Locate the cell with the specified text and output its (X, Y) center coordinate. 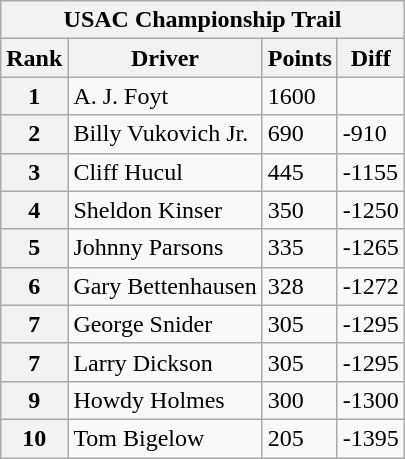
-1395 (370, 438)
Driver (165, 58)
Points (300, 58)
5 (34, 248)
2 (34, 134)
Johnny Parsons (165, 248)
9 (34, 400)
Diff (370, 58)
USAC Championship Trail (203, 20)
Howdy Holmes (165, 400)
Larry Dickson (165, 362)
445 (300, 172)
A. J. Foyt (165, 96)
Gary Bettenhausen (165, 286)
300 (300, 400)
205 (300, 438)
-1155 (370, 172)
Billy Vukovich Jr. (165, 134)
-1265 (370, 248)
6 (34, 286)
George Snider (165, 324)
Rank (34, 58)
-910 (370, 134)
Tom Bigelow (165, 438)
1 (34, 96)
-1272 (370, 286)
-1300 (370, 400)
10 (34, 438)
350 (300, 210)
-1250 (370, 210)
690 (300, 134)
328 (300, 286)
Cliff Hucul (165, 172)
335 (300, 248)
1600 (300, 96)
Sheldon Kinser (165, 210)
3 (34, 172)
4 (34, 210)
